Pinpoint the cell where the given text exists, returning its [x, y] midpoint coordinate. 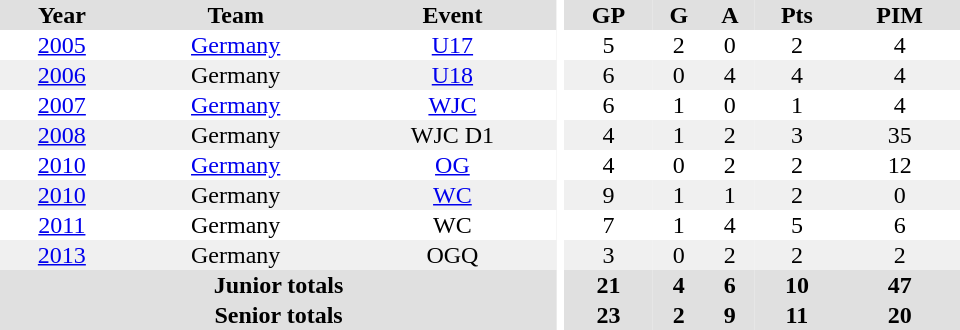
Event [452, 15]
Pts [796, 15]
12 [900, 165]
21 [608, 285]
OG [452, 165]
Team [236, 15]
WJC [452, 105]
PIM [900, 15]
Senior totals [278, 315]
47 [900, 285]
23 [608, 315]
7 [608, 225]
20 [900, 315]
2005 [62, 45]
U18 [452, 75]
Year [62, 15]
G [680, 15]
2007 [62, 105]
U17 [452, 45]
2008 [62, 135]
A [730, 15]
GP [608, 15]
2006 [62, 75]
2011 [62, 225]
WJC D1 [452, 135]
OGQ [452, 255]
35 [900, 135]
2013 [62, 255]
11 [796, 315]
10 [796, 285]
Junior totals [278, 285]
